Return (X, Y) of the center of cell containing provided text 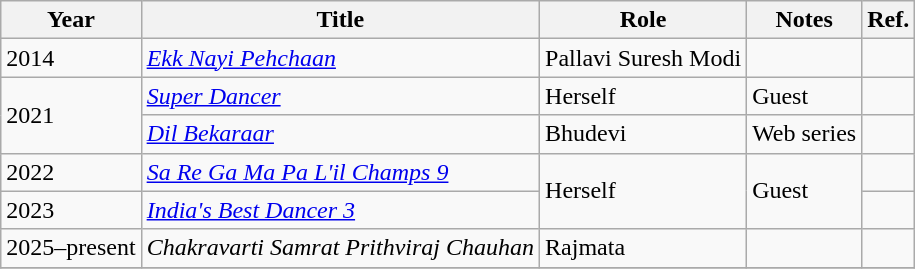
Rajmata (644, 248)
Bhudevi (644, 134)
2021 (71, 115)
Notes (804, 20)
Chakravarti Samrat Prithviraj Chauhan (340, 248)
2014 (71, 58)
2023 (71, 210)
2022 (71, 172)
Super Dancer (340, 96)
India's Best Dancer 3 (340, 210)
Year (71, 20)
Dil Bekaraar (340, 134)
Sa Re Ga Ma Pa L'il Champs 9 (340, 172)
Ekk Nayi Pehchaan (340, 58)
Title (340, 20)
Web series (804, 134)
Ref. (888, 20)
Pallavi Suresh Modi (644, 58)
2025–present (71, 248)
Role (644, 20)
